Detect which cell encompasses the target text, then output its (x, y) center coordinate. 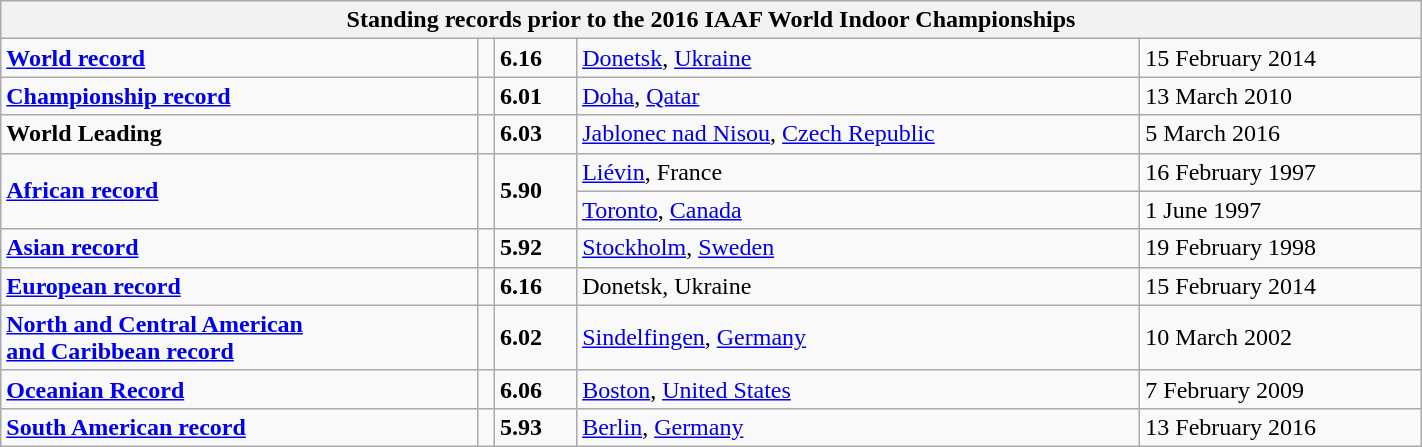
13 February 2016 (1280, 427)
Toronto, Canada (858, 210)
6.06 (535, 389)
Doha, Qatar (858, 96)
10 March 2002 (1280, 338)
Jablonec nad Nisou, Czech Republic (858, 134)
Liévin, France (858, 172)
World Leading (240, 134)
World record (240, 58)
5 March 2016 (1280, 134)
1 June 1997 (1280, 210)
6.03 (535, 134)
5.90 (535, 191)
16 February 1997 (1280, 172)
6.01 (535, 96)
6.02 (535, 338)
Standing records prior to the 2016 IAAF World Indoor Championships (711, 20)
North and Central American and Caribbean record (240, 338)
Oceanian Record (240, 389)
Berlin, Germany (858, 427)
Sindelfingen, Germany (858, 338)
13 March 2010 (1280, 96)
Boston, United States (858, 389)
Asian record (240, 248)
7 February 2009 (1280, 389)
European record (240, 286)
19 February 1998 (1280, 248)
5.92 (535, 248)
Stockholm, Sweden (858, 248)
South American record (240, 427)
5.93 (535, 427)
African record (240, 191)
Championship record (240, 96)
